Return [x, y] of the center of cell containing provided text 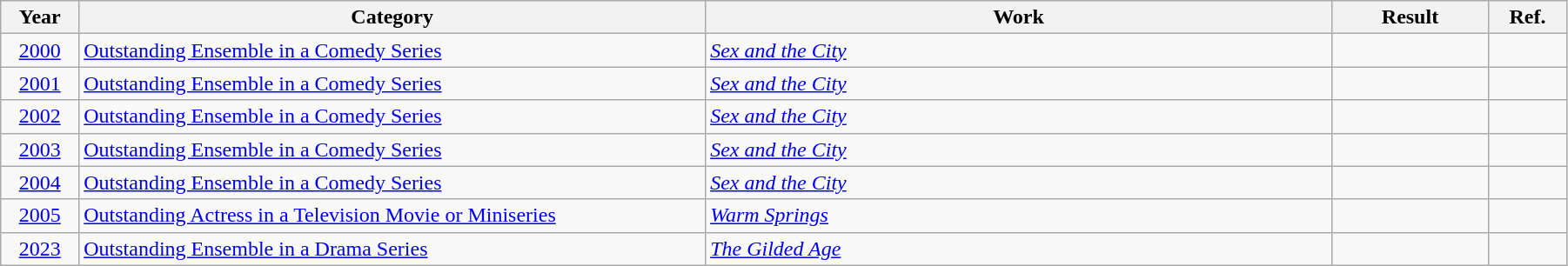
2023 [40, 249]
2003 [40, 150]
2005 [40, 216]
2000 [40, 50]
Year [40, 17]
2001 [40, 83]
The Gilded Age [1019, 249]
2002 [40, 116]
Warm Springs [1019, 216]
2004 [40, 183]
Outstanding Ensemble in a Drama Series [392, 249]
Ref. [1527, 17]
Outstanding Actress in a Television Movie or Miniseries [392, 216]
Category [392, 17]
Result [1410, 17]
Work [1019, 17]
